Pinpoint the cell where the given text exists, returning its (x, y) midpoint coordinate. 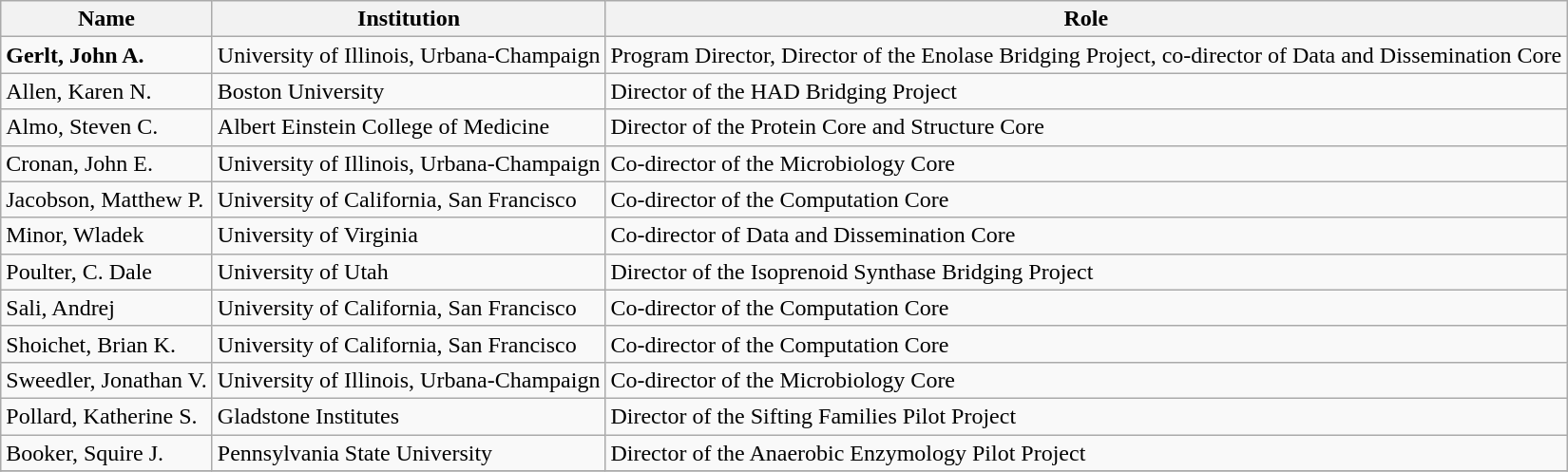
Shoichet, Brian K. (106, 344)
Gerlt, John A. (106, 55)
Institution (409, 19)
Role (1086, 19)
Gladstone Institutes (409, 416)
Jacobson, Matthew P. (106, 199)
University of Virginia (409, 236)
Cronan, John E. (106, 163)
University of Utah (409, 272)
Boston University (409, 91)
Director of the HAD Bridging Project (1086, 91)
Name (106, 19)
Minor, Wladek (106, 236)
Sweedler, Jonathan V. (106, 380)
Co-director of Data and Dissemination Core (1086, 236)
Director of the Sifting Families Pilot Project (1086, 416)
Sali, Andrej (106, 308)
Pollard, Katherine S. (106, 416)
Program Director, Director of the Enolase Bridging Project, co-director of Data and Dissemination Core (1086, 55)
Director of the Isoprenoid Synthase Bridging Project (1086, 272)
Albert Einstein College of Medicine (409, 127)
Director of the Anaerobic Enzymology Pilot Project (1086, 453)
Booker, Squire J. (106, 453)
Pennsylvania State University (409, 453)
Almo, Steven C. (106, 127)
Poulter, C. Dale (106, 272)
Director of the Protein Core and Structure Core (1086, 127)
Allen, Karen N. (106, 91)
